Identify which cell holds the provided text, then report its [X, Y] central coordinate. 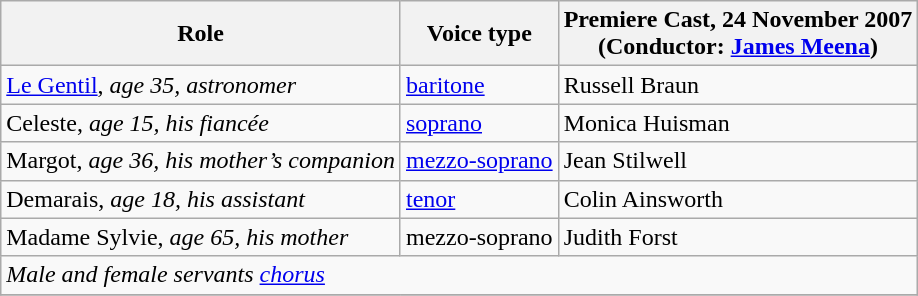
Voice type [479, 34]
Colin Ainsworth [738, 199]
Margot, age 36, his mother’s companion [201, 161]
Celeste, age 15, his fiancée [201, 123]
Le Gentil, age 35, astronomer [201, 85]
Demarais, age 18, his assistant [201, 199]
Role [201, 34]
Monica Huisman [738, 123]
Madame Sylvie, age 65, his mother [201, 237]
soprano [479, 123]
tenor [479, 199]
baritone [479, 85]
Jean Stilwell [738, 161]
Judith Forst [738, 237]
Russell Braun [738, 85]
Premiere Cast, 24 November 2007 (Conductor: James Meena) [738, 34]
Male and female servants chorus [460, 275]
